From the cell containing the given text, extract its center point as [x, y] coordinate. 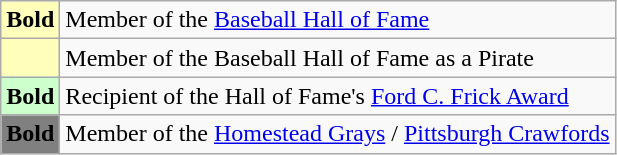
Member of the Baseball Hall of Fame as a Pirate [338, 58]
Member of the Homestead Grays / Pittsburgh Crawfords [338, 134]
Recipient of the Hall of Fame's Ford C. Frick Award [338, 96]
Member of the Baseball Hall of Fame [338, 20]
